Determine the [X, Y] coordinate at the center of the cell enclosing the given text.  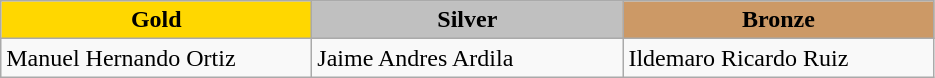
Manuel Hernando Ortiz [156, 58]
Ildemaro Ricardo Ruiz [778, 58]
Jaime Andres Ardila [468, 58]
Gold [156, 20]
Bronze [778, 20]
Silver [468, 20]
